Pinpoint the cell where the given text exists, returning its (X, Y) midpoint coordinate. 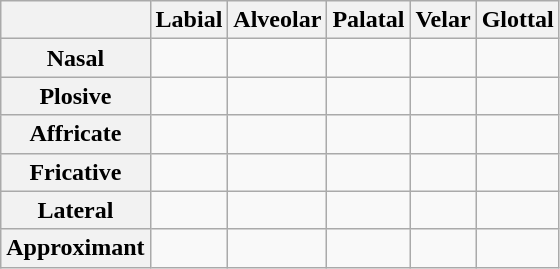
Alveolar (278, 20)
Labial (189, 20)
Glottal (518, 20)
Plosive (76, 96)
Fricative (76, 172)
Nasal (76, 58)
Affricate (76, 134)
Lateral (76, 210)
Velar (443, 20)
Approximant (76, 248)
Palatal (368, 20)
